Output the [X, Y] coordinate of the center of the cell containing the given text.  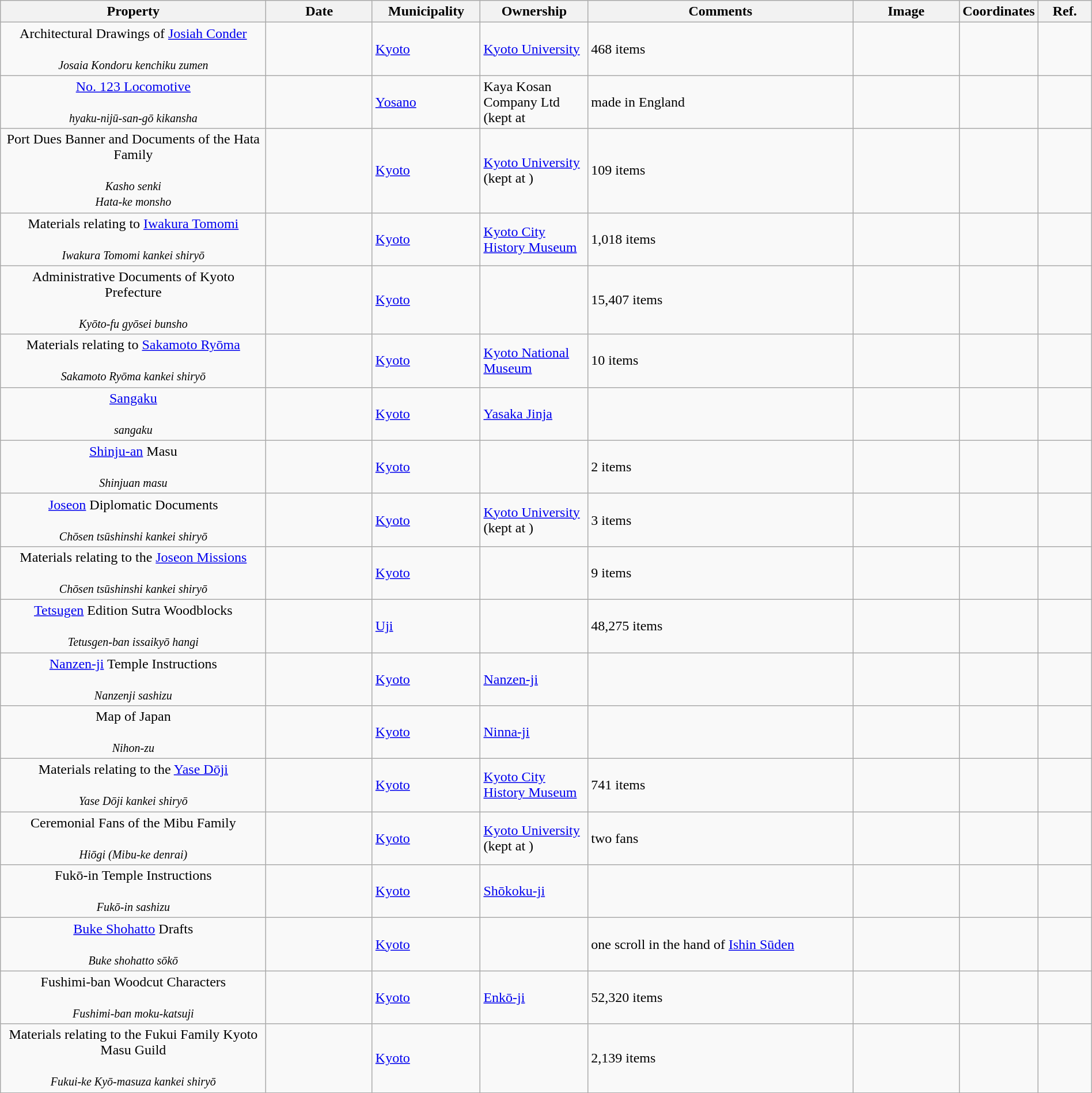
Materials relating to the Joseon MissionsChōsen tsūshinshi kankei shiryō [134, 573]
Kaya Kosan Company Ltd(kept at [534, 102]
3 items [721, 520]
Kyoto National Museum [534, 361]
Shinju-an MasuShinjuan masu [134, 467]
2 items [721, 467]
Buke Shohatto DraftsBuke shohatto sōkō [134, 944]
Nanzen-ji Temple InstructionsNanzenji sashizu [134, 679]
15,407 items [721, 300]
1,018 items [721, 239]
Shōkoku-ji [534, 891]
Materials relating to the Yase DōjiYase Dōji kankei shiryō [134, 785]
made in England [721, 102]
Property [134, 12]
2,139 items [721, 1058]
Fukō-in Temple InstructionsFukō-in sashizu [134, 891]
Comments [721, 12]
48,275 items [721, 626]
Yasaka Jinja [534, 414]
10 items [721, 361]
Sangakusangaku [134, 414]
two fans [721, 838]
468 items [721, 49]
Coordinates [999, 12]
Map of JapanNihon-zu [134, 732]
Nanzen-ji [534, 679]
Municipality [426, 12]
Ceremonial Fans of the Mibu FamilyHiōgi (Mibu-ke denrai) [134, 838]
Fushimi-ban Woodcut CharactersFushimi-ban moku-katsuji [134, 997]
Ownership [534, 12]
52,320 items [721, 997]
No. 123 Locomotivehyaku-nijū-san-gō kikansha [134, 102]
Kyoto University [534, 49]
Tetsugen Edition Sutra WoodblocksTetusgen-ban issaikyō hangi [134, 626]
Joseon Diplomatic DocumentsChōsen tsūshinshi kankei shiryō [134, 520]
Enkō-ji [534, 997]
one scroll in the hand of Ishin Sūden [721, 944]
Date [319, 12]
741 items [721, 785]
Materials relating to Sakamoto RyōmaSakamoto Ryōma kankei shiryō [134, 361]
Ninna-ji [534, 732]
Architectural Drawings of Josiah ConderJosaia Kondoru kenchiku zumen [134, 49]
Materials relating to Iwakura TomomiIwakura Tomomi kankei shiryō [134, 239]
Administrative Documents of Kyoto PrefectureKyōto-fu gyōsei bunsho [134, 300]
Uji [426, 626]
9 items [721, 573]
Port Dues Banner and Documents of the Hata FamilyKasho senkiHata-ke monsho [134, 171]
Ref. [1064, 12]
Materials relating to the Fukui Family Kyoto Masu GuildFukui-ke Kyō-masuza kankei shiryō [134, 1058]
109 items [721, 171]
Image [907, 12]
Yosano [426, 102]
